Scan for the cell matching the given text and deliver its (x, y) coordinate at center. 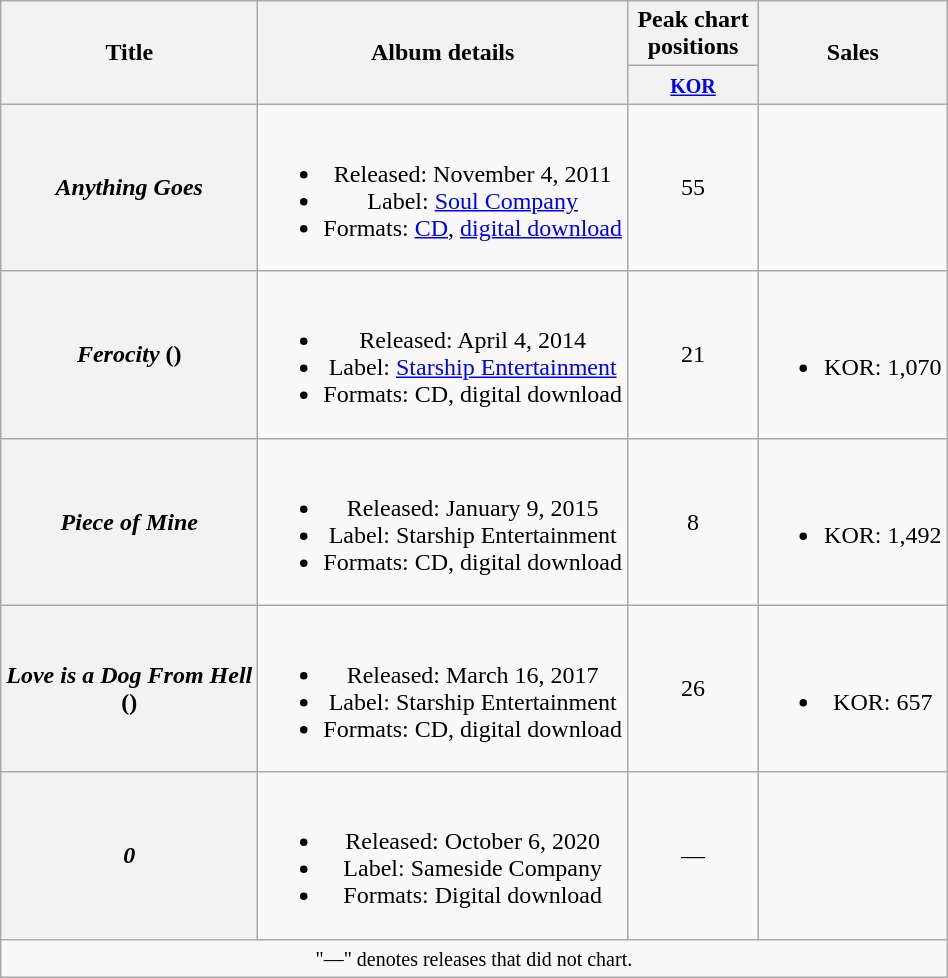
Piece of Mine (130, 522)
8 (694, 522)
Sales (853, 52)
KOR (694, 85)
Album details (443, 52)
"—" denotes releases that did not chart. (474, 958)
Anything Goes (130, 188)
KOR: 1,070 (853, 354)
0 (130, 856)
Released: March 16, 2017Label: Starship EntertainmentFormats: CD, digital download (443, 688)
Released: January 9, 2015Label: Starship EntertainmentFormats: CD, digital download (443, 522)
KOR: 657 (853, 688)
Released: November 4, 2011Label: Soul CompanyFormats: CD, digital download (443, 188)
Peak chart positions (694, 34)
26 (694, 688)
Ferocity () (130, 354)
— (694, 856)
Love is a Dog From Hell() (130, 688)
Released: April 4, 2014Label: Starship EntertainmentFormats: CD, digital download (443, 354)
21 (694, 354)
Released: October 6, 2020Label: Sameside CompanyFormats: Digital download (443, 856)
Title (130, 52)
KOR: 1,492 (853, 522)
55 (694, 188)
